Find where the given text appears and provide that cell's center as [X, Y] coordinate. 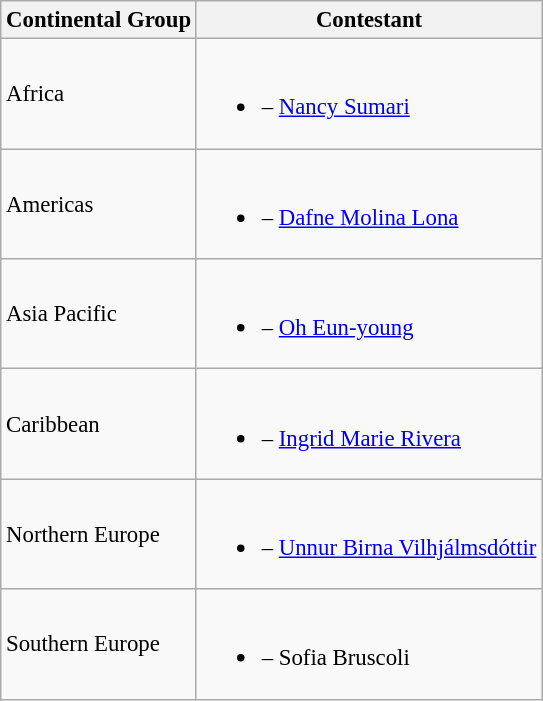
Northern Europe [99, 534]
– Ingrid Marie Rivera [368, 424]
– Nancy Sumari [368, 94]
Continental Group [99, 20]
Africa [99, 94]
Southern Europe [99, 644]
Asia Pacific [99, 314]
Americas [99, 204]
Contestant [368, 20]
Caribbean [99, 424]
– Dafne Molina Lona [368, 204]
– Sofia Bruscoli [368, 644]
– Unnur Birna Vilhjálmsdóttir [368, 534]
– Oh Eun-young [368, 314]
